Pinpoint the cell where the given text exists, returning its [x, y] midpoint coordinate. 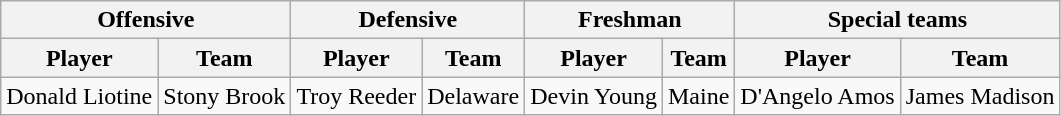
Devin Young [594, 96]
Delaware [474, 96]
Freshman [630, 20]
Defensive [408, 20]
Donald Liotine [80, 96]
Troy Reeder [356, 96]
James Madison [980, 96]
Special teams [898, 20]
Stony Brook [224, 96]
D'Angelo Amos [818, 96]
Offensive [146, 20]
Maine [698, 96]
